Identify which cell holds the provided text, then report its (X, Y) central coordinate. 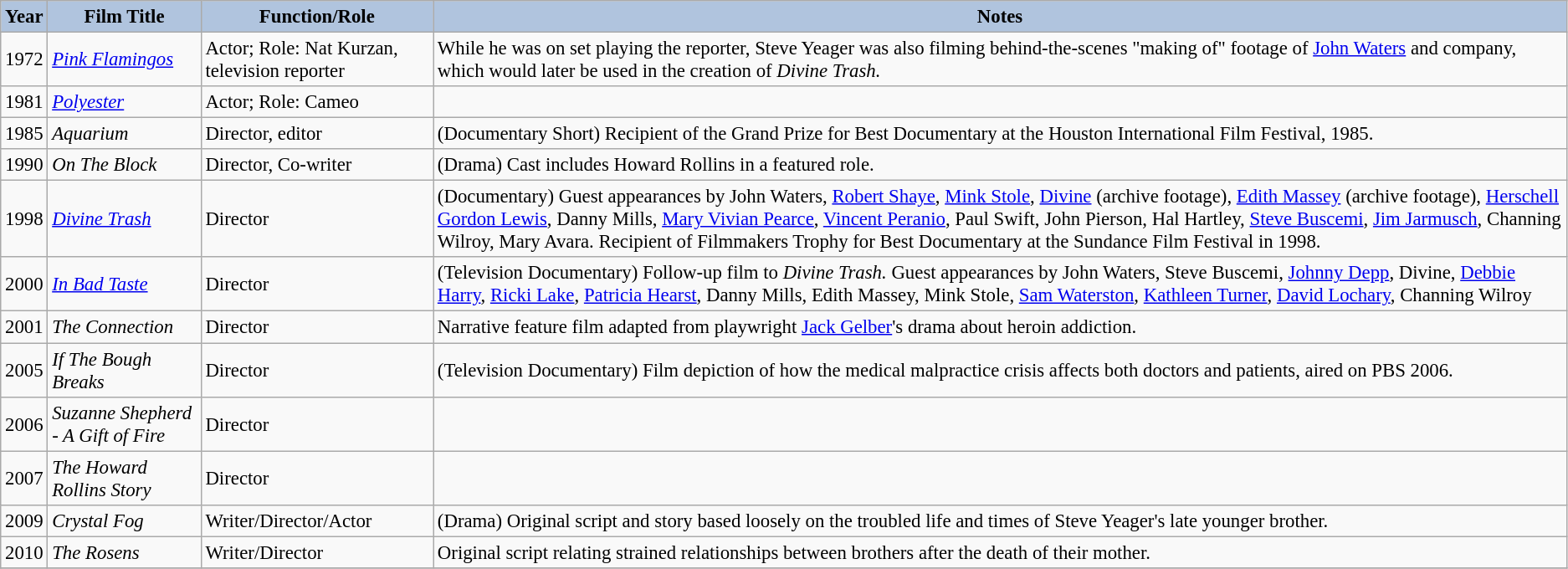
Narrative feature film adapted from playwright Jack Gelber's drama about heroin addiction. (1001, 327)
Year (24, 17)
Writer/Director (316, 552)
2001 (24, 327)
1985 (24, 134)
2010 (24, 552)
Divine Trash (124, 219)
Original script relating strained relationships between brothers after the death of their mother. (1001, 552)
1998 (24, 219)
(Television Documentary) Film depiction of how the medical malpractice crisis affects both doctors and patients, aired on PBS 2006. (1001, 370)
Pink Flamingos (124, 60)
Aquarium (124, 134)
Notes (1001, 17)
(Documentary Short) Recipient of the Grand Prize for Best Documentary at the Houston International Film Festival, 1985. (1001, 134)
Polyester (124, 102)
Function/Role (316, 17)
Director, editor (316, 134)
If The Bough Breaks (124, 370)
Film Title (124, 17)
(Drama) Original script and story based loosely on the troubled life and times of Steve Yeager's late younger brother. (1001, 520)
2007 (24, 479)
2000 (24, 284)
1972 (24, 60)
1981 (24, 102)
On The Block (124, 165)
Writer/Director/Actor (316, 520)
The Rosens (124, 552)
1990 (24, 165)
Director, Co-writer (316, 165)
2005 (24, 370)
Crystal Fog (124, 520)
(Drama) Cast includes Howard Rollins in a featured role. (1001, 165)
Suzanne Shepherd - A Gift of Fire (124, 423)
The Howard Rollins Story (124, 479)
2009 (24, 520)
Actor; Role: Nat Kurzan, television reporter (316, 60)
The Connection (124, 327)
In Bad Taste (124, 284)
2006 (24, 423)
Actor; Role: Cameo (316, 102)
